Determine the [x, y] coordinate at the center of the cell enclosing the given text.  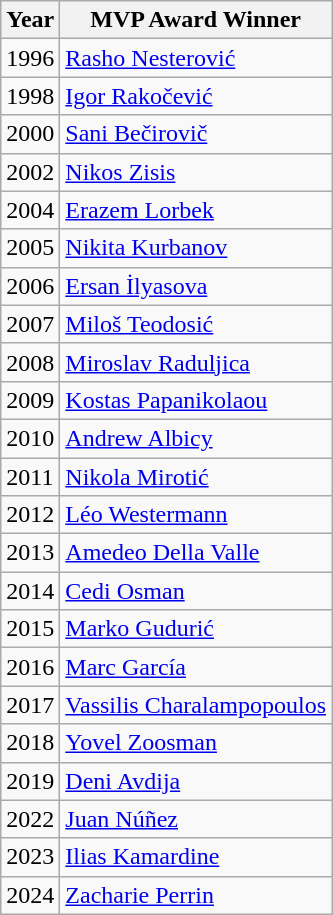
Ersan İlyasova [196, 286]
Cedi Osman [196, 591]
2013 [30, 553]
Miloš Teodosić [196, 324]
Marc García [196, 667]
Léo Westermann [196, 515]
2007 [30, 324]
2017 [30, 705]
2002 [30, 172]
2009 [30, 400]
2015 [30, 629]
MVP Award Winner [196, 20]
2018 [30, 743]
2004 [30, 210]
2011 [30, 477]
2019 [30, 781]
Kostas Papanikolaou [196, 400]
Yovel Zoosman [196, 743]
2010 [30, 438]
Sani Bečirovič [196, 134]
Vassilis Charalampopoulos [196, 705]
Andrew Albicy [196, 438]
1998 [30, 96]
Igor Rakočević [196, 96]
Amedeo Della Valle [196, 553]
Erazem Lorbek [196, 210]
Miroslav Raduljica [196, 362]
2022 [30, 819]
Deni Avdija [196, 781]
2024 [30, 895]
2006 [30, 286]
2012 [30, 515]
Year [30, 20]
Nikola Mirotić [196, 477]
2016 [30, 667]
2023 [30, 857]
Rasho Nesterović [196, 58]
1996 [30, 58]
2008 [30, 362]
2000 [30, 134]
Marko Gudurić [196, 629]
2005 [30, 248]
2014 [30, 591]
Nikita Kurbanov [196, 248]
Juan Núñez [196, 819]
Ilias Kamardine [196, 857]
Zacharie Perrin [196, 895]
Nikos Zisis [196, 172]
